Detect which cell encompasses the target text, then output its (x, y) center coordinate. 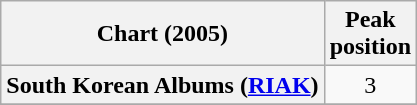
Peakposition (370, 34)
South Korean Albums (RIAK) (162, 85)
3 (370, 85)
Chart (2005) (162, 34)
